For the text-containing cell, return its midpoint in (X, Y) coordinate format. 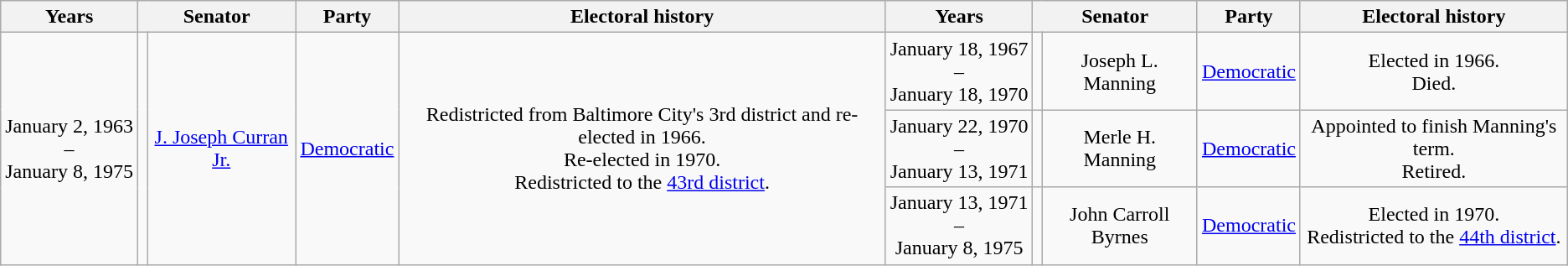
January 13, 1971–January 8, 1975 (959, 226)
January 2, 1963–January 8, 1975 (70, 149)
Merle H. Manning (1119, 149)
Elected in 1966.Died. (1434, 71)
Elected in 1970.Redistricted to the 44th district. (1434, 226)
Appointed to finish Manning's term.Retired. (1434, 149)
Joseph L. Manning (1119, 71)
January 22, 1970–January 13, 1971 (959, 149)
Redistricted from Baltimore City's 3rd district and re-elected in 1966.Re-elected in 1970.Redistricted to the 43rd district. (642, 149)
January 18, 1967–January 18, 1970 (959, 71)
John Carroll Byrnes (1119, 226)
J. Joseph Curran Jr. (221, 149)
